Extract the (X, Y) coordinate from the center of the cell holding the provided text.  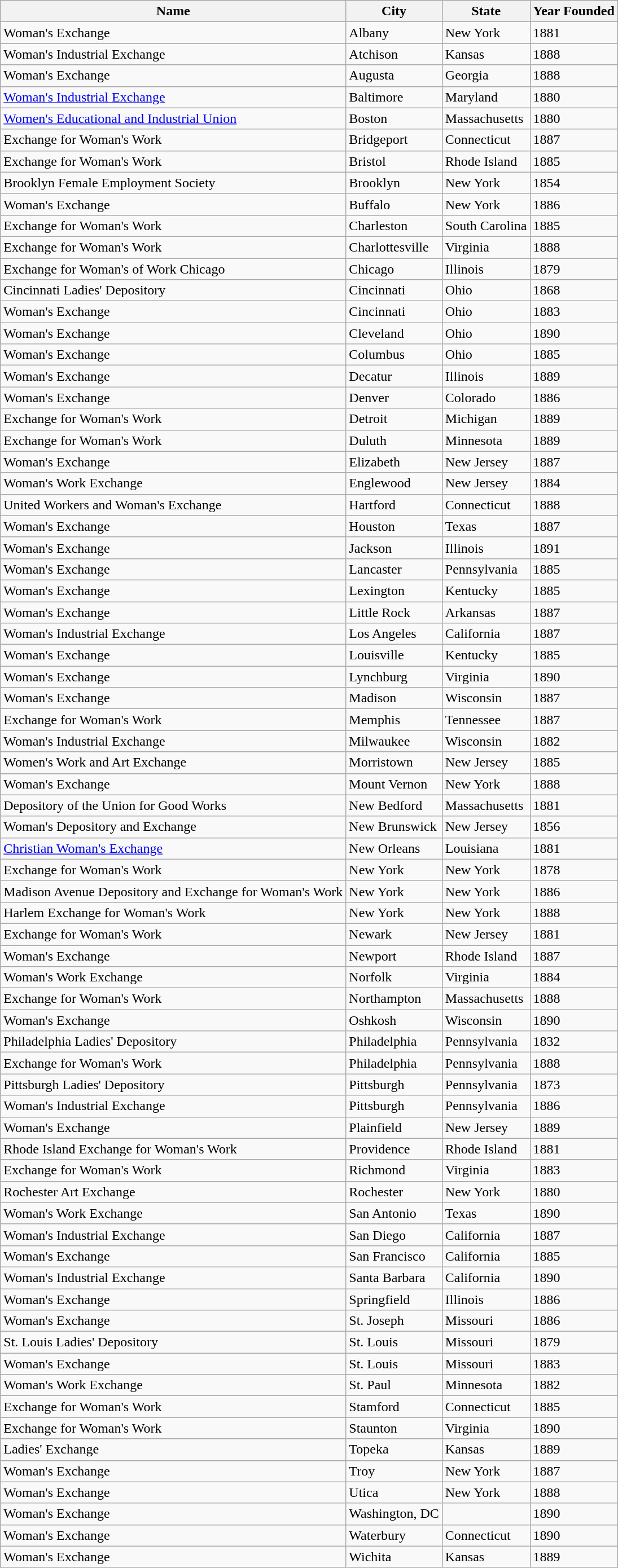
New Orleans (394, 848)
1891 (573, 548)
State (486, 11)
Troy (394, 1471)
Bridgeport (394, 140)
New Bedford (394, 805)
Stamford (394, 1407)
Harlem Exchange for Woman's Work (173, 913)
Englewood (394, 483)
Richmond (394, 1170)
St. Louis Ladies' Depository (173, 1342)
United Workers and Woman's Exchange (173, 505)
1832 (573, 1042)
South Carolina (486, 226)
1856 (573, 827)
Norfolk (394, 977)
Northampton (394, 999)
Mount Vernon (394, 784)
Augusta (394, 76)
Lynchburg (394, 677)
Madison (394, 698)
Detroit (394, 419)
Elizabeth (394, 462)
Chicago (394, 269)
Utica (394, 1492)
Milwaukee (394, 741)
Decatur (394, 376)
Women's Educational and Industrial Union (173, 118)
Plainfield (394, 1127)
Topeka (394, 1450)
Albany (394, 33)
Bristol (394, 161)
Louisiana (486, 848)
Los Angeles (394, 634)
Santa Barbara (394, 1278)
Michigan (486, 419)
City (394, 11)
Columbus (394, 355)
St. Paul (394, 1385)
Maryland (486, 97)
Philadelphia Ladies' Depository (173, 1042)
1873 (573, 1085)
Providence (394, 1149)
San Diego (394, 1235)
San Antonio (394, 1213)
St. Joseph (394, 1321)
Rhode Island Exchange for Woman's Work (173, 1149)
Cincinnati Ladies' Depository (173, 290)
Memphis (394, 720)
Rochester Art Exchange (173, 1192)
Charlottesville (394, 247)
Morristown (394, 763)
Exchange for Woman's of Work Chicago (173, 269)
Wichita (394, 1557)
Brooklyn Female Employment Society (173, 183)
Louisville (394, 655)
Washington, DC (394, 1514)
Denver (394, 398)
Staunton (394, 1428)
Little Rock (394, 612)
New Brunswick (394, 827)
Boston (394, 118)
Oshkosh (394, 1020)
Waterbury (394, 1535)
1868 (573, 290)
Year Founded (573, 11)
1878 (573, 870)
Houston (394, 526)
Hartford (394, 505)
Springfield (394, 1299)
Woman's Depository and Exchange (173, 827)
Newport (394, 956)
1854 (573, 183)
Christian Woman's Exchange (173, 848)
Women's Work and Art Exchange (173, 763)
Newark (394, 934)
Tennessee (486, 720)
Colorado (486, 398)
Buffalo (394, 204)
Lexington (394, 591)
Pittsburgh Ladies' Depository (173, 1085)
Jackson (394, 548)
Rochester (394, 1192)
Duluth (394, 441)
Arkansas (486, 612)
Ladies' Exchange (173, 1450)
Cleveland (394, 333)
Name (173, 11)
Georgia (486, 76)
San Francisco (394, 1256)
Brooklyn (394, 183)
Lancaster (394, 569)
Charleston (394, 226)
Atchison (394, 54)
Baltimore (394, 97)
Madison Avenue Depository and Exchange for Woman's Work (173, 891)
Depository of the Union for Good Works (173, 805)
